Output the [X, Y] coordinate of the center of the cell containing the given text.  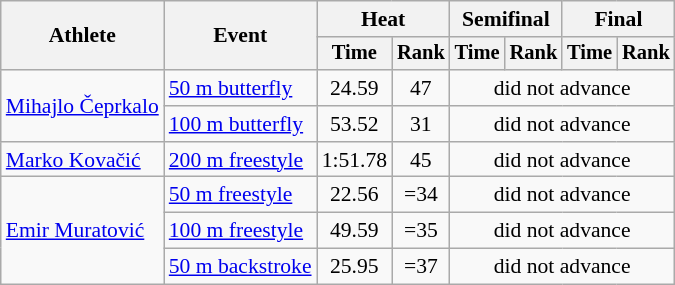
Mihajlo Čeprkalo [82, 106]
Athlete [82, 36]
31 [421, 124]
Marko Kovačić [82, 160]
Semifinal [506, 19]
=37 [421, 267]
24.59 [354, 88]
25.95 [354, 267]
Emir Muratović [82, 230]
50 m butterfly [240, 88]
Final [618, 19]
1:51.78 [354, 160]
Heat [384, 19]
50 m backstroke [240, 267]
47 [421, 88]
=34 [421, 195]
50 m freestyle [240, 195]
45 [421, 160]
Event [240, 36]
49.59 [354, 231]
=35 [421, 231]
53.52 [354, 124]
100 m freestyle [240, 231]
22.56 [354, 195]
100 m butterfly [240, 124]
200 m freestyle [240, 160]
